Output the [X, Y] coordinate of the center of the cell containing the given text.  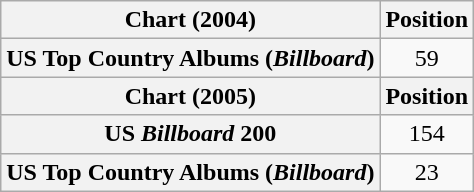
Chart (2004) [190, 20]
154 [427, 134]
Chart (2005) [190, 96]
59 [427, 58]
23 [427, 172]
US Billboard 200 [190, 134]
